Capture the cell that displays the provided text and extract its (X, Y) central coordinate. 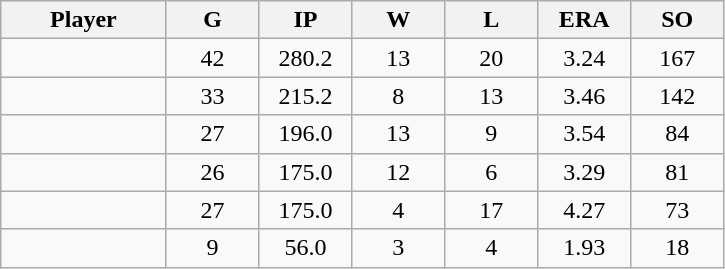
6 (492, 172)
3 (398, 248)
73 (678, 210)
20 (492, 58)
4.27 (584, 210)
167 (678, 58)
42 (212, 58)
SO (678, 20)
Player (84, 20)
215.2 (306, 96)
3.46 (584, 96)
3.29 (584, 172)
IP (306, 20)
26 (212, 172)
L (492, 20)
280.2 (306, 58)
3.24 (584, 58)
84 (678, 134)
12 (398, 172)
196.0 (306, 134)
33 (212, 96)
ERA (584, 20)
8 (398, 96)
17 (492, 210)
G (212, 20)
142 (678, 96)
18 (678, 248)
3.54 (584, 134)
56.0 (306, 248)
W (398, 20)
81 (678, 172)
1.93 (584, 248)
